Return [x, y] of the center of cell containing provided text 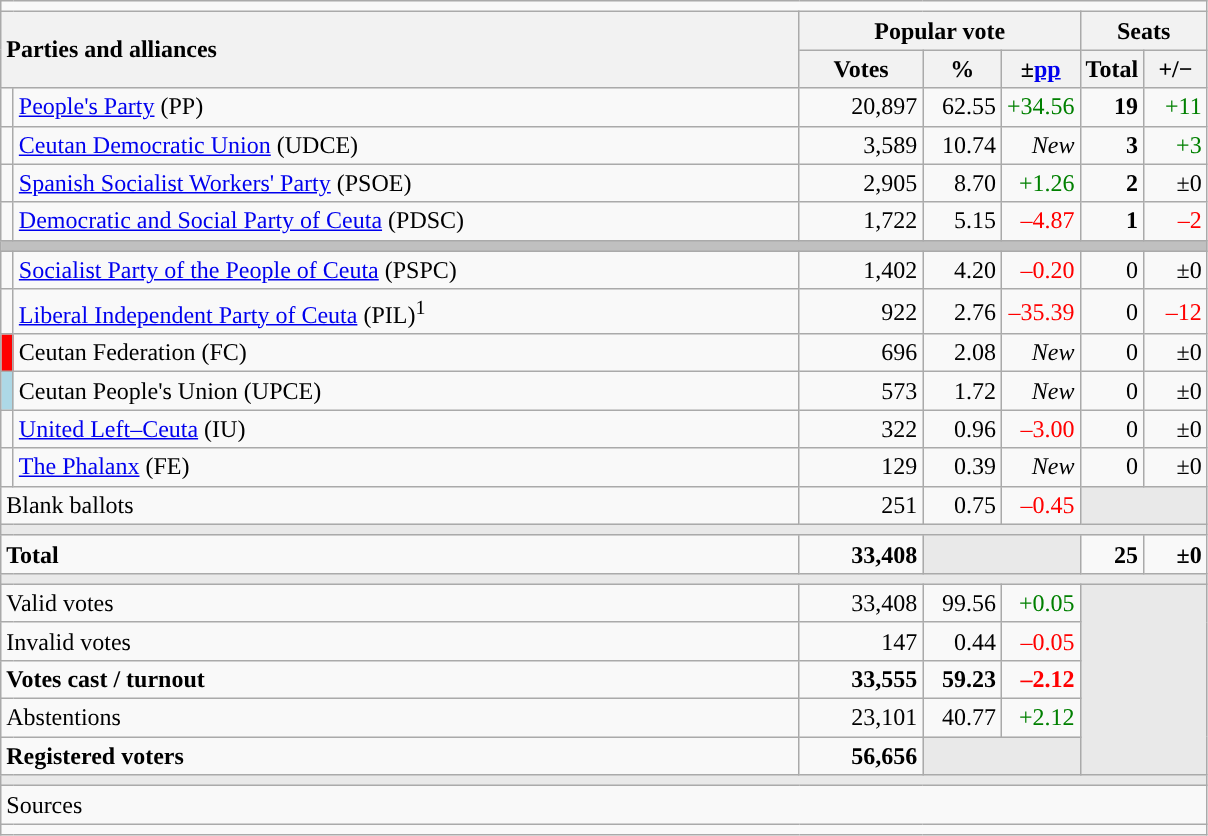
19 [1112, 107]
People's Party (PP) [406, 107]
1,722 [861, 221]
Blank ballots [400, 505]
3,589 [861, 145]
–0.20 [1040, 270]
+1.26 [1040, 183]
0.75 [962, 505]
696 [861, 353]
% [962, 69]
+11 [1176, 107]
Socialist Party of the People of Ceuta (PSPC) [406, 270]
25 [1112, 554]
Ceutan Federation (FC) [406, 353]
5.15 [962, 221]
322 [861, 429]
0.96 [962, 429]
1.72 [962, 391]
United Left–Ceuta (IU) [406, 429]
Seats [1144, 31]
+34.56 [1040, 107]
56,656 [861, 756]
23,101 [861, 718]
129 [861, 467]
–4.87 [1040, 221]
Democratic and Social Party of Ceuta (PDSC) [406, 221]
147 [861, 641]
2.76 [962, 312]
33,555 [861, 679]
0.39 [962, 467]
–0.05 [1040, 641]
+/− [1176, 69]
10.74 [962, 145]
Invalid votes [400, 641]
–2.12 [1040, 679]
99.56 [962, 603]
Sources [604, 805]
±pp [1040, 69]
59.23 [962, 679]
1 [1112, 221]
1,402 [861, 270]
2.08 [962, 353]
+0.05 [1040, 603]
20,897 [861, 107]
Popular vote [940, 31]
Valid votes [400, 603]
Liberal Independent Party of Ceuta (PIL)1 [406, 312]
573 [861, 391]
62.55 [962, 107]
–0.45 [1040, 505]
2,905 [861, 183]
+3 [1176, 145]
Abstentions [400, 718]
251 [861, 505]
–35.39 [1040, 312]
Spanish Socialist Workers' Party (PSOE) [406, 183]
Ceutan Democratic Union (UDCE) [406, 145]
–2 [1176, 221]
3 [1112, 145]
Votes cast / turnout [400, 679]
922 [861, 312]
4.20 [962, 270]
+2.12 [1040, 718]
2 [1112, 183]
The Phalanx (FE) [406, 467]
Registered voters [400, 756]
40.77 [962, 718]
–12 [1176, 312]
Parties and alliances [400, 50]
0.44 [962, 641]
Votes [861, 69]
–3.00 [1040, 429]
Ceutan People's Union (UPCE) [406, 391]
8.70 [962, 183]
